Capture the cell that displays the provided text and extract its [x, y] central coordinate. 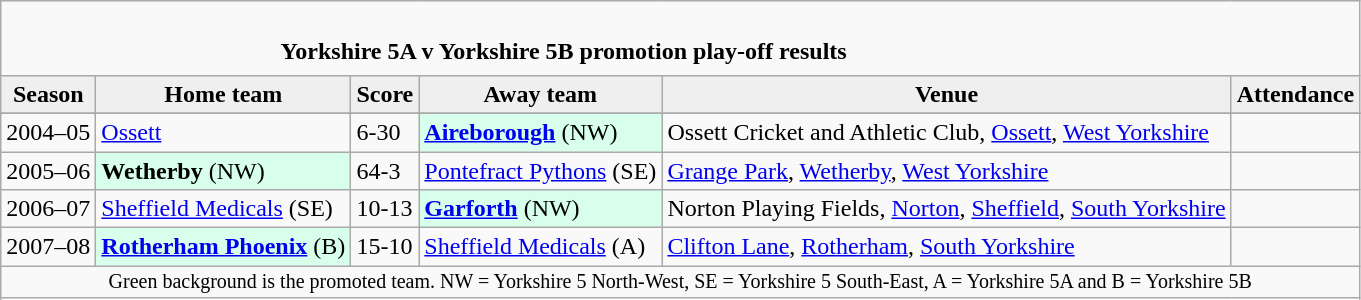
2004–05 [48, 132]
Score [385, 94]
Green background is the promoted team. NW = Yorkshire 5 North-West, SE = Yorkshire 5 South-East, A = Yorkshire 5A and B = Yorkshire 5B [680, 282]
Venue [946, 94]
2006–07 [48, 209]
Clifton Lane, Rotherham, South Yorkshire [946, 247]
Sheffield Medicals (SE) [224, 209]
64-3 [385, 171]
2005–06 [48, 171]
Ossett Cricket and Athletic Club, Ossett, West Yorkshire [946, 132]
Norton Playing Fields, Norton, Sheffield, South Yorkshire [946, 209]
Wetherby (NW) [224, 171]
6-30 [385, 132]
Ossett [224, 132]
Home team [224, 94]
Away team [540, 94]
10-13 [385, 209]
Pontefract Pythons (SE) [540, 171]
Sheffield Medicals (A) [540, 247]
Rotherham Phoenix (B) [224, 247]
Attendance [1295, 94]
Season [48, 94]
Garforth (NW) [540, 209]
15-10 [385, 247]
Grange Park, Wetherby, West Yorkshire [946, 171]
Aireborough (NW) [540, 132]
2007–08 [48, 247]
